Output the [X, Y] coordinate of the center of the cell containing the given text.  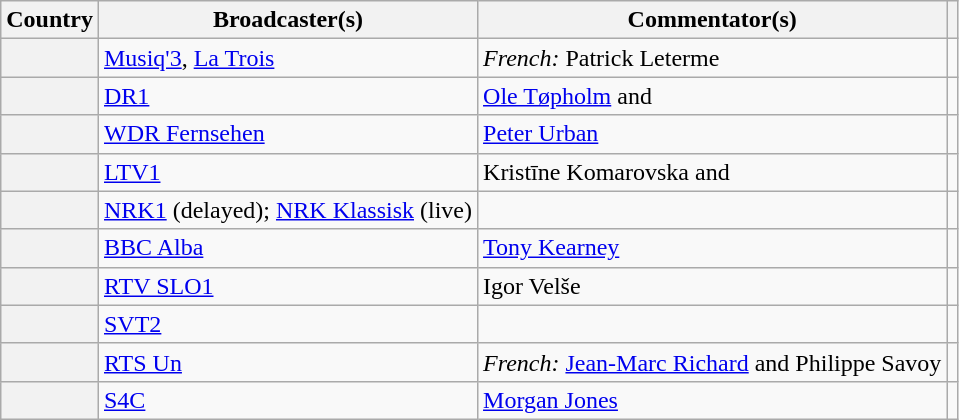
LTV1 [288, 172]
Musiq'3, La Trois [288, 58]
Tony Kearney [712, 248]
French: Jean-Marc Richard and Philippe Savoy [712, 362]
French: Patrick Leterme [712, 58]
Country [50, 20]
Commentator(s) [712, 20]
DR1 [288, 96]
Igor Velše [712, 286]
RTV SLO1 [288, 286]
Broadcaster(s) [288, 20]
S4C [288, 400]
NRK1 (delayed); NRK Klassisk (live) [288, 210]
Peter Urban [712, 134]
SVT2 [288, 324]
Ole Tøpholm and [712, 96]
BBC Alba [288, 248]
RTS Un [288, 362]
WDR Fernsehen [288, 134]
Kristīne Komarovska and [712, 172]
Morgan Jones [712, 400]
